Provide the [x, y] coordinate of the cell's center where the given text is located.  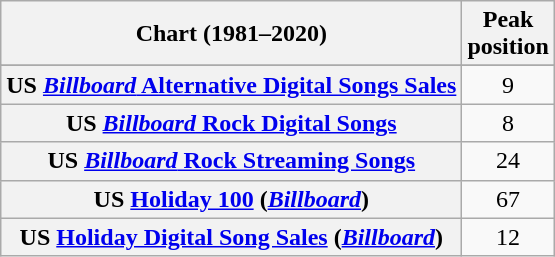
12 [508, 237]
67 [508, 199]
US Holiday Digital Song Sales (Billboard) [232, 237]
8 [508, 123]
9 [508, 85]
Peakposition [508, 34]
US Billboard Rock Streaming Songs [232, 161]
US Billboard Rock Digital Songs [232, 123]
US Billboard Alternative Digital Songs Sales [232, 85]
US Holiday 100 (Billboard) [232, 199]
Chart (1981–2020) [232, 34]
24 [508, 161]
